Provide the [X, Y] coordinate of the cell's center where the given text is located.  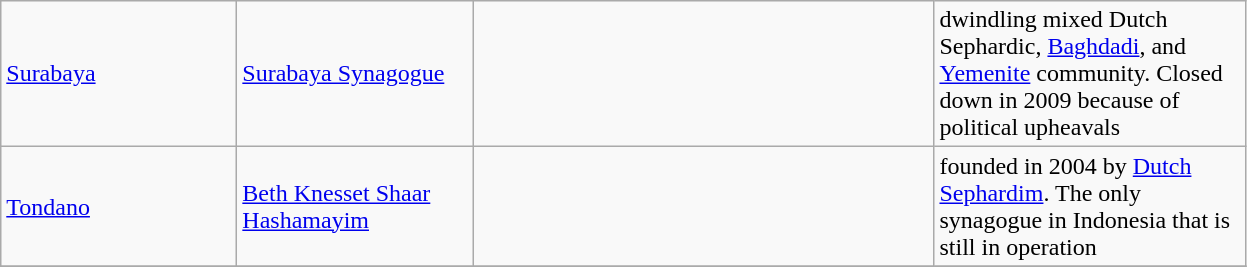
Surabaya [119, 74]
Tondano [119, 206]
founded in 2004 by Dutch Sephardim. The only synagogue in Indonesia that is still in operation [1090, 206]
Beth Knesset Shaar Hashamayim [355, 206]
dwindling mixed Dutch Sephardic, Baghdadi, and Yemenite community. Closed down in 2009 because of political upheavals [1090, 74]
Surabaya Synagogue [355, 74]
